Identify which cell holds the provided text, then report its [X, Y] central coordinate. 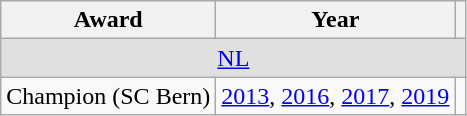
Champion (SC Bern) [108, 96]
Year [336, 20]
Award [108, 20]
NL [234, 58]
2013, 2016, 2017, 2019 [336, 96]
